Return [x, y] of the center of cell containing provided text 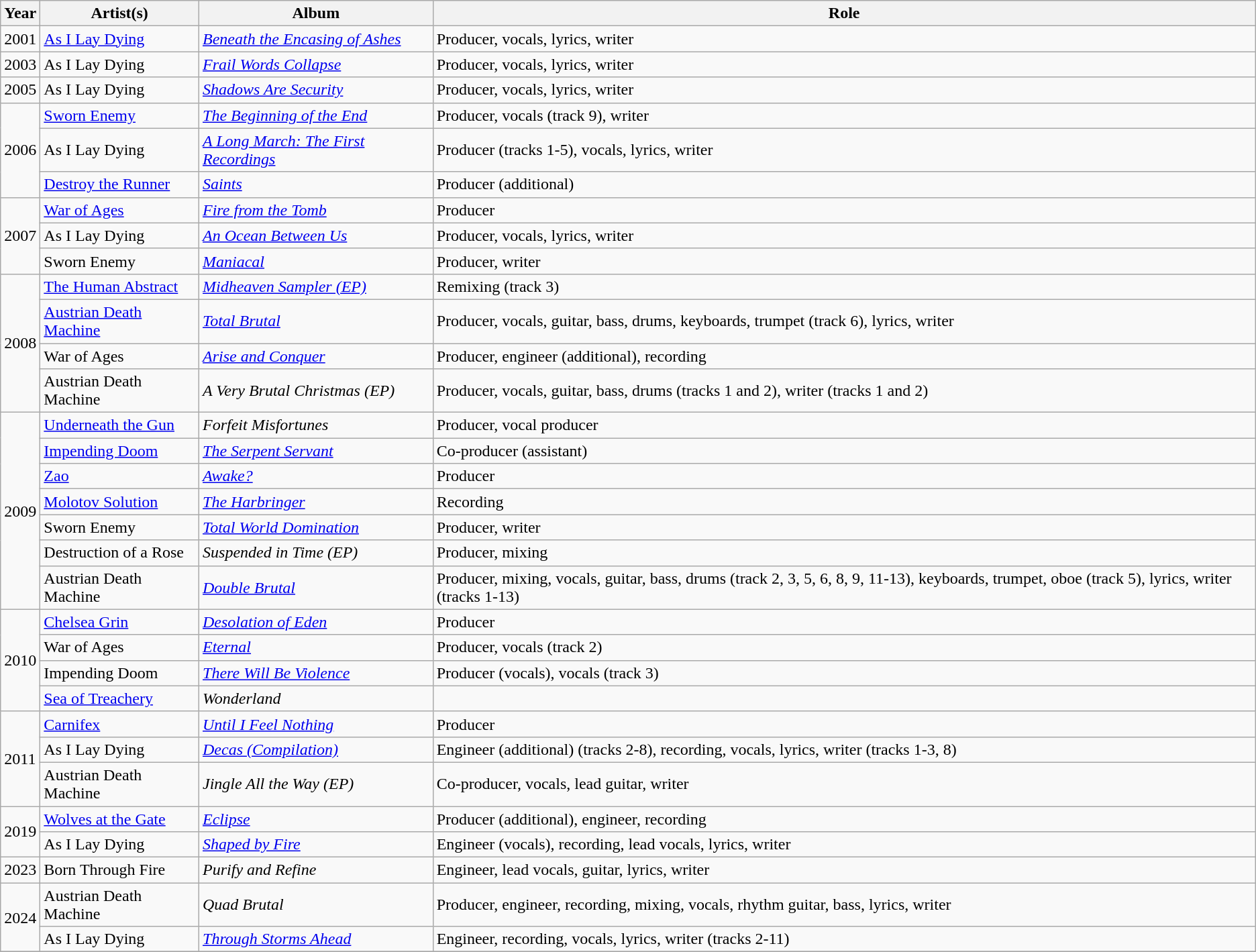
Underneath the Gun [119, 425]
A Long March: The First Recordings [317, 150]
Double Brutal [317, 588]
2009 [20, 511]
Producer, engineer, recording, mixing, vocals, rhythm guitar, bass, lyrics, writer [844, 904]
There Will Be Violence [317, 673]
Producer, vocals, guitar, bass, drums, keyboards, trumpet (track 6), lyrics, writer [844, 321]
Eternal [317, 647]
Producer, mixing [844, 553]
2006 [20, 150]
Destroy the Runner [119, 184]
Fire from the Tomb [317, 210]
Destruction of a Rose [119, 553]
Producer, vocals (track 2) [844, 647]
Total Brutal [317, 321]
Born Through Fire [119, 870]
Molotov Solution [119, 502]
Recording [844, 502]
The Serpent Servant [317, 451]
Producer (additional), engineer, recording [844, 819]
An Ocean Between Us [317, 235]
Engineer (vocals), recording, lead vocals, lyrics, writer [844, 845]
2019 [20, 832]
Producer, vocal producer [844, 425]
Purify and Refine [317, 870]
Wonderland [317, 698]
2011 [20, 758]
The Human Abstract [119, 286]
2008 [20, 343]
Jingle All the Way (EP) [317, 784]
Engineer (additional) (tracks 2-8), recording, vocals, lyrics, writer (tracks 1-3, 8) [844, 749]
Role [844, 13]
Eclipse [317, 819]
2023 [20, 870]
Producer (tracks 1-5), vocals, lyrics, writer [844, 150]
Wolves at the Gate [119, 819]
Quad Brutal [317, 904]
Arise and Conquer [317, 356]
Remixing (track 3) [844, 286]
Zao [119, 476]
Producer, vocals, guitar, bass, drums (tracks 1 and 2), writer (tracks 1 and 2) [844, 390]
Beneath the Encasing of Ashes [317, 39]
The Beginning of the End [317, 115]
Midheaven Sampler (EP) [317, 286]
Album [317, 13]
2007 [20, 235]
Co-producer, vocals, lead guitar, writer [844, 784]
Total World Domination [317, 527]
Saints [317, 184]
Year [20, 13]
Engineer, recording, vocals, lyrics, writer (tracks 2-11) [844, 939]
Frail Words Collapse [317, 64]
2003 [20, 64]
Co-producer (assistant) [844, 451]
Maniacal [317, 261]
2024 [20, 918]
Forfeit Misfortunes [317, 425]
Sea of Treachery [119, 698]
Through Storms Ahead [317, 939]
2010 [20, 660]
2005 [20, 90]
Shadows Are Security [317, 90]
Until I Feel Nothing [317, 724]
Producer, vocals (track 9), writer [844, 115]
2001 [20, 39]
Producer (vocals), vocals (track 3) [844, 673]
The Harbringer [317, 502]
Producer (additional) [844, 184]
Producer, mixing, vocals, guitar, bass, drums (track 2, 3, 5, 6, 8, 9, 11-13), keyboards, trumpet, oboe (track 5), lyrics, writer (tracks 1-13) [844, 588]
Producer, engineer (additional), recording [844, 356]
Decas (Compilation) [317, 749]
Awake? [317, 476]
A Very Brutal Christmas (EP) [317, 390]
Shaped by Fire [317, 845]
Engineer, lead vocals, guitar, lyrics, writer [844, 870]
Carnifex [119, 724]
Artist(s) [119, 13]
Suspended in Time (EP) [317, 553]
Chelsea Grin [119, 622]
Desolation of Eden [317, 622]
